Return the (x, y) coordinate for the center point of the cell that contains the specified text.  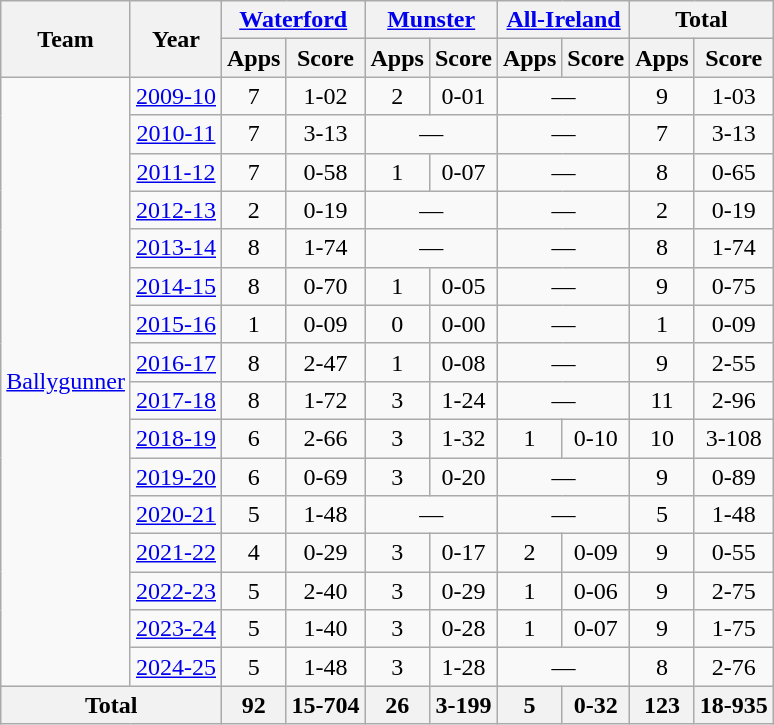
2022-23 (176, 591)
Ballygunner (66, 382)
92 (254, 705)
2012-13 (176, 210)
11 (662, 400)
0-58 (326, 172)
0-17 (463, 553)
18-935 (734, 705)
0-32 (596, 705)
Year (176, 39)
0-10 (596, 438)
1-24 (463, 400)
Munster (431, 20)
1-40 (326, 629)
2018-19 (176, 438)
1-02 (326, 96)
2016-17 (176, 362)
3-199 (463, 705)
2017-18 (176, 400)
2-40 (326, 591)
15-704 (326, 705)
2-47 (326, 362)
0-55 (734, 553)
4 (254, 553)
1-72 (326, 400)
2009-10 (176, 96)
2010-11 (176, 134)
0-06 (596, 591)
1-03 (734, 96)
2015-16 (176, 324)
2014-15 (176, 286)
0 (397, 324)
10 (662, 438)
0-01 (463, 96)
3-108 (734, 438)
2-76 (734, 667)
0-08 (463, 362)
Waterford (294, 20)
0-70 (326, 286)
All-Ireland (563, 20)
2-66 (326, 438)
0-69 (326, 477)
2020-21 (176, 515)
26 (397, 705)
2-55 (734, 362)
2013-14 (176, 248)
2019-20 (176, 477)
2011-12 (176, 172)
2-75 (734, 591)
123 (662, 705)
0-89 (734, 477)
2023-24 (176, 629)
1-28 (463, 667)
0-65 (734, 172)
0-05 (463, 286)
Team (66, 39)
2024-25 (176, 667)
0-75 (734, 286)
2-96 (734, 400)
0-28 (463, 629)
0-20 (463, 477)
1-75 (734, 629)
2021-22 (176, 553)
1-32 (463, 438)
0-00 (463, 324)
